Scan for the cell matching the given text and deliver its (X, Y) coordinate at center. 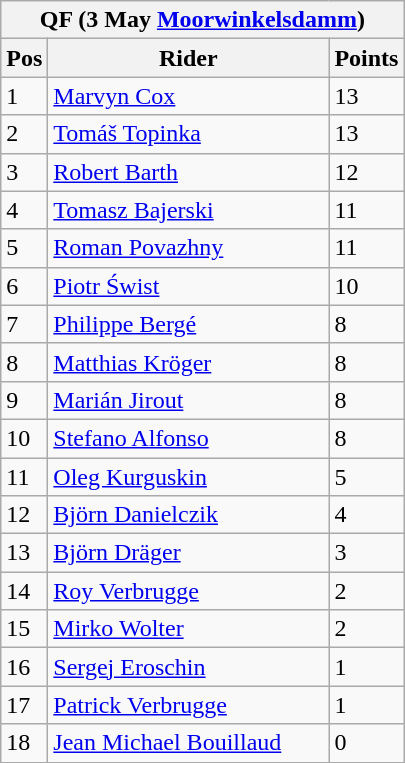
Tomáš Topinka (188, 134)
Roy Verbrugge (188, 591)
Mirko Wolter (188, 629)
Björn Danielczik (188, 515)
Marián Jirout (188, 400)
Piotr Świst (188, 286)
Marvyn Cox (188, 96)
17 (24, 705)
Pos (24, 58)
Oleg Kurguskin (188, 477)
Tomasz Bajerski (188, 210)
QF (3 May Moorwinkelsdamm) (202, 20)
Matthias Kröger (188, 362)
Rider (188, 58)
Jean Michael Bouillaud (188, 743)
Roman Povazhny (188, 248)
9 (24, 400)
6 (24, 286)
Philippe Bergé (188, 324)
Stefano Alfonso (188, 438)
Points (366, 58)
Patrick Verbrugge (188, 705)
14 (24, 591)
Björn Dräger (188, 553)
16 (24, 667)
7 (24, 324)
Robert Barth (188, 172)
0 (366, 743)
15 (24, 629)
18 (24, 743)
Sergej Eroschin (188, 667)
